For the text-containing cell, return its midpoint in (X, Y) coordinate format. 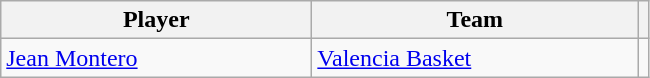
Team (475, 20)
Valencia Basket (475, 58)
Jean Montero (156, 58)
Player (156, 20)
